From the cell containing the given text, extract its center point as [x, y] coordinate. 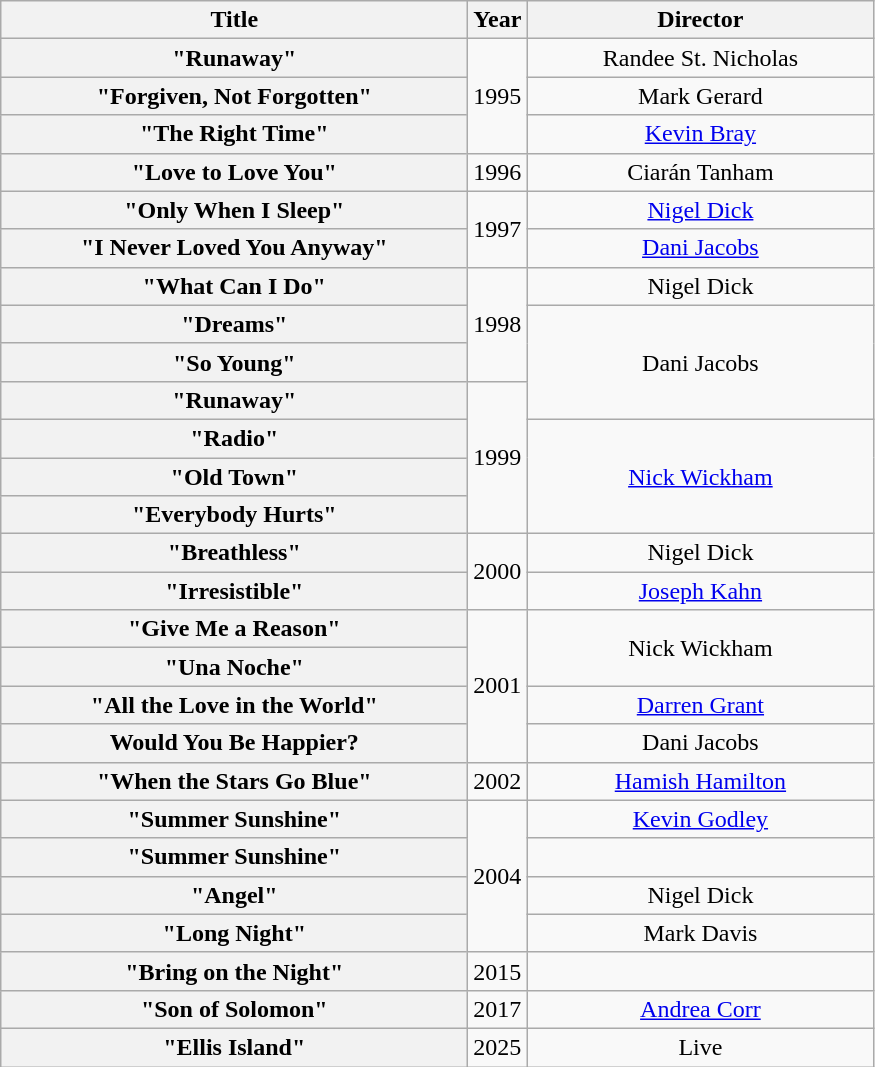
"Angel" [234, 895]
"Irresistible" [234, 591]
1999 [498, 457]
Director [700, 20]
"Una Noche" [234, 667]
"Ellis Island" [234, 1047]
"Forgiven, Not Forgotten" [234, 96]
2015 [498, 971]
"Love to Love You" [234, 172]
Andrea Corr [700, 1009]
"I Never Loved You Anyway" [234, 248]
Darren Grant [700, 705]
2025 [498, 1047]
Year [498, 20]
"So Young" [234, 362]
"When the Stars Go Blue" [234, 781]
2001 [498, 686]
Joseph Kahn [700, 591]
1997 [498, 229]
"Only When I Sleep" [234, 210]
Mark Gerard [700, 96]
"Breathless" [234, 553]
2000 [498, 572]
"The Right Time" [234, 134]
"Radio" [234, 438]
"What Can I Do" [234, 286]
"Everybody Hurts" [234, 515]
Ciarán Tanham [700, 172]
"Dreams" [234, 324]
Live [700, 1047]
2017 [498, 1009]
Mark Davis [700, 933]
"Long Night" [234, 933]
Kevin Godley [700, 819]
Kevin Bray [700, 134]
"Bring on the Night" [234, 971]
"Son of Solomon" [234, 1009]
2004 [498, 876]
1998 [498, 324]
"Old Town" [234, 477]
Title [234, 20]
Randee St. Nicholas [700, 58]
Hamish Hamilton [700, 781]
1995 [498, 96]
Would You Be Happier? [234, 743]
1996 [498, 172]
"All the Love in the World" [234, 705]
2002 [498, 781]
"Give Me a Reason" [234, 629]
